Identify which cell holds the provided text, then report its [x, y] central coordinate. 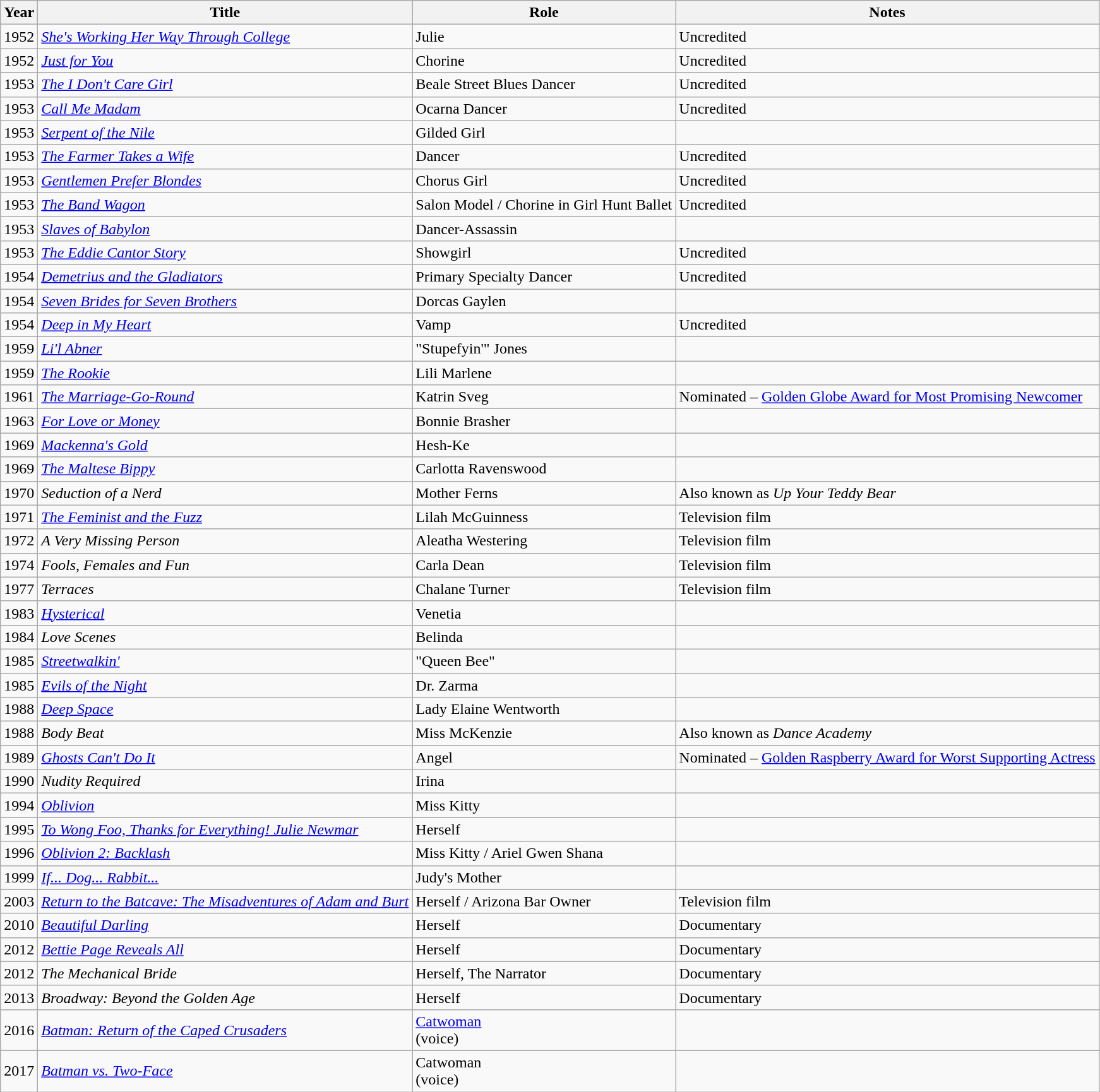
Belinda [544, 637]
A Very Missing Person [225, 541]
Year [19, 13]
Ghosts Can't Do It [225, 757]
Gilded Girl [544, 133]
1984 [19, 637]
Herself, The Narrator [544, 973]
The Band Wagon [225, 205]
Hysterical [225, 613]
2003 [19, 901]
Return to the Batcave: The Misadventures of Adam and Burt [225, 901]
Lilah McGuinness [544, 517]
1996 [19, 853]
Role [544, 13]
Miss McKenzie [544, 733]
Batman vs. Two-Face [225, 1071]
Aleatha Westering [544, 541]
Evils of the Night [225, 685]
The Mechanical Bride [225, 973]
Ocarna Dancer [544, 109]
1971 [19, 517]
Broadway: Beyond the Golden Age [225, 997]
Love Scenes [225, 637]
Demetrius and the Gladiators [225, 276]
Li'l Abner [225, 349]
Beautiful Darling [225, 925]
1999 [19, 877]
2016 [19, 1030]
Seven Brides for Seven Brothers [225, 301]
Bonnie Brasher [544, 421]
Bettie Page Reveals All [225, 949]
Nudity Required [225, 781]
Salon Model / Chorine in Girl Hunt Ballet [544, 205]
Judy's Mother [544, 877]
1970 [19, 493]
Carlotta Ravenswood [544, 469]
Seduction of a Nerd [225, 493]
Primary Specialty Dancer [544, 276]
Terraces [225, 589]
For Love or Money [225, 421]
Miss Kitty / Ariel Gwen Shana [544, 853]
The Feminist and the Fuzz [225, 517]
2013 [19, 997]
Nominated – Golden Globe Award for Most Promising Newcomer [887, 397]
Dorcas Gaylen [544, 301]
Hesh-Ke [544, 445]
Dr. Zarma [544, 685]
1974 [19, 565]
Serpent of the Nile [225, 133]
Miss Kitty [544, 805]
The Maltese Bippy [225, 469]
1972 [19, 541]
1983 [19, 613]
Dancer-Assassin [544, 228]
Angel [544, 757]
To Wong Foo, Thanks for Everything! Julie Newmar [225, 829]
Just for You [225, 61]
Beale Street Blues Dancer [544, 85]
The I Don't Care Girl [225, 85]
Notes [887, 13]
Katrin Sveg [544, 397]
Also known as Up Your Teddy Bear [887, 493]
The Marriage-Go-Round [225, 397]
Body Beat [225, 733]
"Stupefyin'" Jones [544, 349]
2010 [19, 925]
Chorine [544, 61]
1977 [19, 589]
1994 [19, 805]
Deep Space [225, 709]
The Rookie [225, 373]
Lili Marlene [544, 373]
Irina [544, 781]
Mackenna's Gold [225, 445]
Vamp [544, 325]
Oblivion [225, 805]
Mother Ferns [544, 493]
Julie [544, 37]
Dancer [544, 157]
Title [225, 13]
Call Me Madam [225, 109]
Carla Dean [544, 565]
Showgirl [544, 252]
Oblivion 2: Backlash [225, 853]
1961 [19, 397]
Chalane Turner [544, 589]
"Queen Bee" [544, 661]
Lady Elaine Wentworth [544, 709]
Batman: Return of the Caped Crusaders [225, 1030]
1995 [19, 829]
If... Dog... Rabbit... [225, 877]
She's Working Her Way Through College [225, 37]
The Farmer Takes a Wife [225, 157]
Slaves of Babylon [225, 228]
1990 [19, 781]
1989 [19, 757]
1963 [19, 421]
Venetia [544, 613]
The Eddie Cantor Story [225, 252]
2017 [19, 1071]
Deep in My Heart [225, 325]
Fools, Females and Fun [225, 565]
Also known as Dance Academy [887, 733]
Herself / Arizona Bar Owner [544, 901]
Streetwalkin' [225, 661]
Gentlemen Prefer Blondes [225, 181]
Nominated – Golden Raspberry Award for Worst Supporting Actress [887, 757]
Chorus Girl [544, 181]
